Locate the cell with the specified text and output its (x, y) center coordinate. 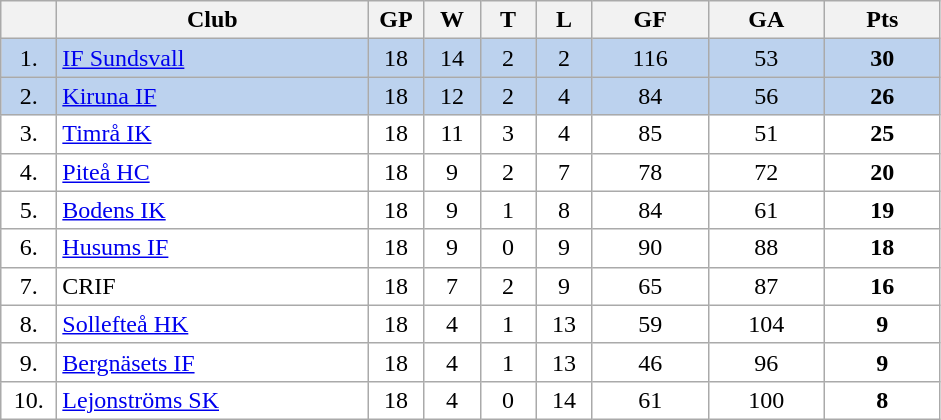
30 (882, 58)
Lejonströms SK (212, 400)
56 (766, 96)
Timrå IK (212, 134)
IF Sundsvall (212, 58)
59 (650, 324)
3. (29, 134)
5. (29, 210)
85 (650, 134)
104 (766, 324)
65 (650, 286)
2. (29, 96)
Bodens IK (212, 210)
12 (452, 96)
GA (766, 20)
Piteå HC (212, 172)
Husums IF (212, 248)
26 (882, 96)
116 (650, 58)
16 (882, 286)
9. (29, 362)
51 (766, 134)
10. (29, 400)
8. (29, 324)
W (452, 20)
Bergnäsets IF (212, 362)
19 (882, 210)
Sollefteå HK (212, 324)
CRIF (212, 286)
96 (766, 362)
78 (650, 172)
GF (650, 20)
20 (882, 172)
100 (766, 400)
88 (766, 248)
L (564, 20)
4. (29, 172)
87 (766, 286)
53 (766, 58)
GP (396, 20)
T (508, 20)
7. (29, 286)
90 (650, 248)
46 (650, 362)
1. (29, 58)
3 (508, 134)
11 (452, 134)
Club (212, 20)
6. (29, 248)
Kiruna IF (212, 96)
25 (882, 134)
72 (766, 172)
Pts (882, 20)
